Output the (x, y) coordinate of the center of the cell containing the given text.  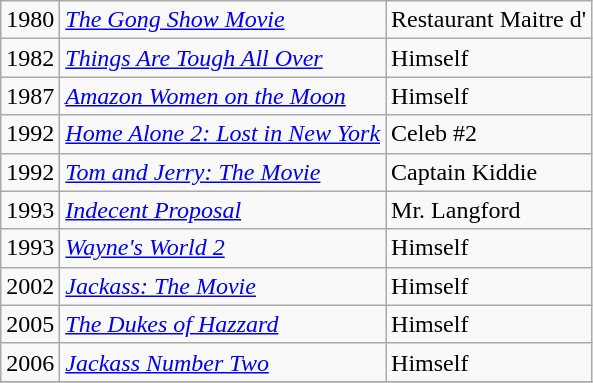
2006 (30, 362)
1980 (30, 20)
Jackass Number Two (223, 362)
The Dukes of Hazzard (223, 324)
The Gong Show Movie (223, 20)
Restaurant Maitre d' (489, 20)
Wayne's World 2 (223, 248)
1982 (30, 58)
2005 (30, 324)
1987 (30, 96)
Things Are Tough All Over (223, 58)
Captain Kiddie (489, 172)
Amazon Women on the Moon (223, 96)
2002 (30, 286)
Celeb #2 (489, 134)
Jackass: The Movie (223, 286)
Tom and Jerry: The Movie (223, 172)
Home Alone 2: Lost in New York (223, 134)
Mr. Langford (489, 210)
Indecent Proposal (223, 210)
